Pinpoint the cell where the given text exists, returning its (x, y) midpoint coordinate. 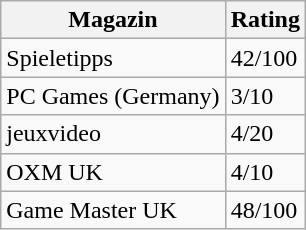
Magazin (113, 20)
jeuxvideo (113, 134)
Spieletipps (113, 58)
48/100 (265, 210)
3/10 (265, 96)
OXM UK (113, 172)
Game Master UK (113, 210)
Rating (265, 20)
PC Games (Germany) (113, 96)
4/10 (265, 172)
4/20 (265, 134)
42/100 (265, 58)
